Scan for the cell matching the given text and deliver its [x, y] coordinate at center. 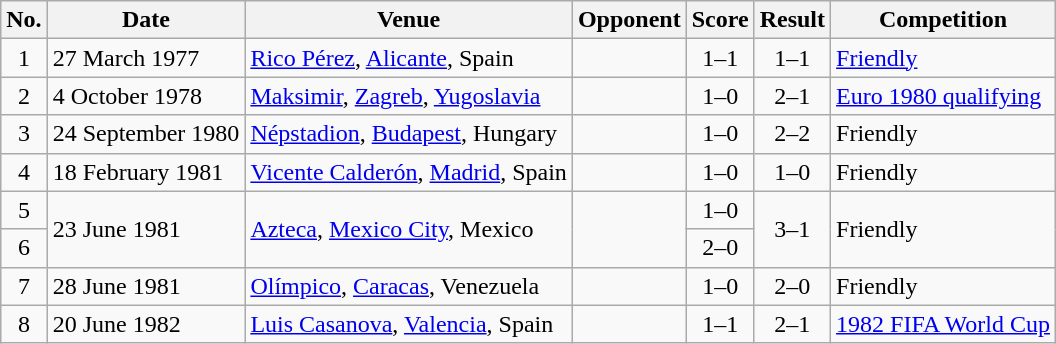
7 [24, 286]
Euro 1980 qualifying [944, 96]
Rico Pérez, Alicante, Spain [409, 58]
Opponent [629, 20]
24 September 1980 [146, 134]
23 June 1981 [146, 229]
28 June 1981 [146, 286]
Azteca, Mexico City, Mexico [409, 229]
8 [24, 324]
18 February 1981 [146, 172]
Competition [944, 20]
1982 FIFA World Cup [944, 324]
No. [24, 20]
Score [720, 20]
Olímpico, Caracas, Venezuela [409, 286]
2 [24, 96]
Maksimir, Zagreb, Yugoslavia [409, 96]
Venue [409, 20]
20 June 1982 [146, 324]
4 [24, 172]
27 March 1977 [146, 58]
1 [24, 58]
5 [24, 210]
2–2 [792, 134]
Vicente Calderón, Madrid, Spain [409, 172]
Luis Casanova, Valencia, Spain [409, 324]
6 [24, 248]
Result [792, 20]
4 October 1978 [146, 96]
3–1 [792, 229]
3 [24, 134]
Népstadion, Budapest, Hungary [409, 134]
Date [146, 20]
